Scan for the cell matching the given text and deliver its [X, Y] coordinate at center. 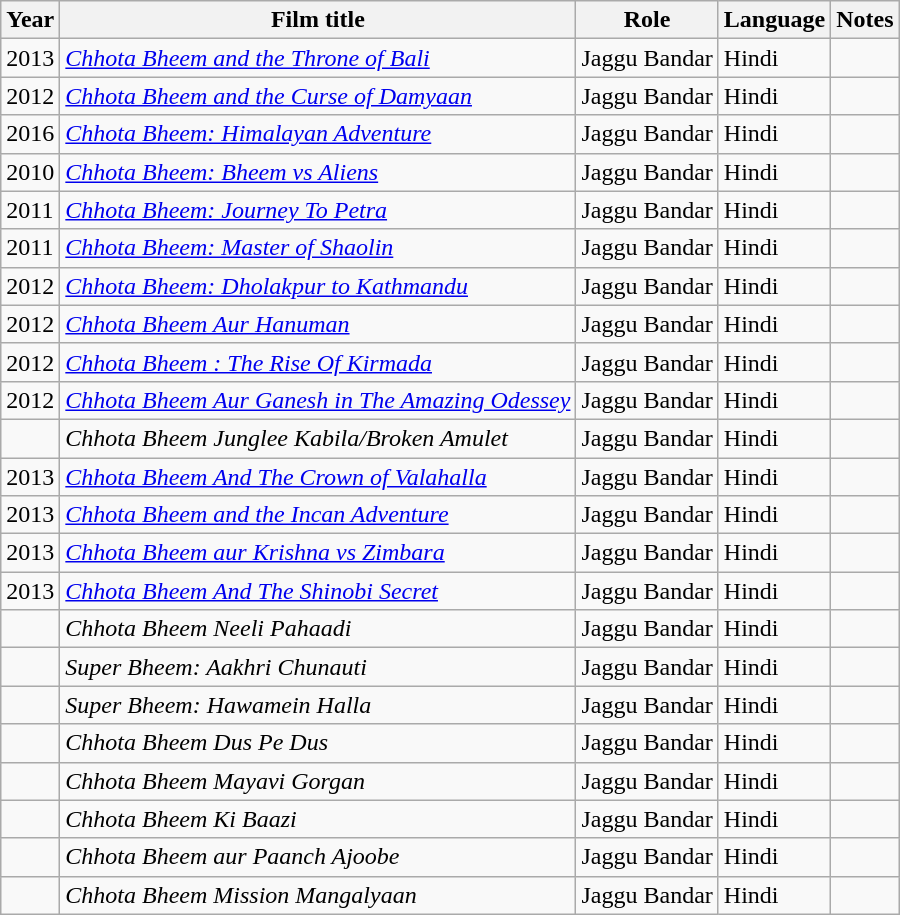
2016 [30, 134]
Chhota Bheem aur Paanch Ajoobe [318, 857]
Chhota Bheem: Himalayan Adventure [318, 134]
Chhota Bheem: Bheem vs Aliens [318, 172]
Chhota Bheem: Dholakpur to Kathmandu [318, 286]
Chhota Bheem: Master of Shaolin [318, 248]
Chhota Bheem Neeli Pahaadi [318, 629]
Super Bheem: Aakhri Chunauti [318, 667]
Chhota Bheem and the Curse of Damyaan [318, 96]
Chhota Bheem: Journey To Petra [318, 210]
Film title [318, 20]
Chhota Bheem Ki Baazi [318, 819]
Chhota Bheem Aur Ganesh in The Amazing Odessey [318, 400]
Role [647, 20]
Chhota Bheem aur Krishna vs Zimbara [318, 553]
Year [30, 20]
Chhota Bheem Dus Pe Dus [318, 743]
Chhota Bheem : The Rise Of Kirmada [318, 362]
2010 [30, 172]
Chhota Bheem and the Throne of Bali [318, 58]
Chhota Bheem and the Incan Adventure [318, 515]
Chhota Bheem And The Shinobi Secret [318, 591]
Chhota Bheem And The Crown of Valahalla [318, 477]
Notes [865, 20]
Language [774, 20]
Chhota Bheem Aur Hanuman [318, 324]
Chhota Bheem Junglee Kabila/Broken Amulet [318, 438]
Super Bheem: Hawamein Halla [318, 705]
Chhota Bheem Mission Mangalyaan [318, 895]
Chhota Bheem Mayavi Gorgan [318, 781]
